Determine the [X, Y] coordinate at the center of the cell enclosing the given text.  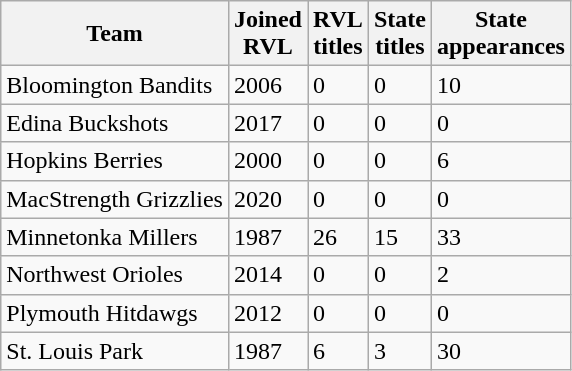
Northwest Orioles [115, 275]
2000 [268, 161]
Bloomington Bandits [115, 85]
RVLtitles [338, 34]
Team [115, 34]
Hopkins Berries [115, 161]
26 [338, 237]
2012 [268, 313]
Stateappearances [500, 34]
Minnetonka Millers [115, 237]
2020 [268, 199]
2006 [268, 85]
2014 [268, 275]
MacStrength Grizzlies [115, 199]
30 [500, 351]
2 [500, 275]
Edina Buckshots [115, 123]
St. Louis Park [115, 351]
33 [500, 237]
10 [500, 85]
JoinedRVL [268, 34]
Statetitles [400, 34]
15 [400, 237]
3 [400, 351]
Plymouth Hitdawgs [115, 313]
2017 [268, 123]
